Capture the cell that displays the provided text and extract its [x, y] central coordinate. 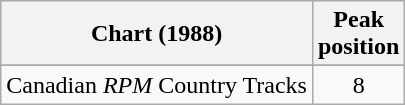
Peakposition [358, 34]
8 [358, 85]
Chart (1988) [157, 34]
Canadian RPM Country Tracks [157, 85]
